Extract the [X, Y] coordinate from the center of the cell holding the provided text.  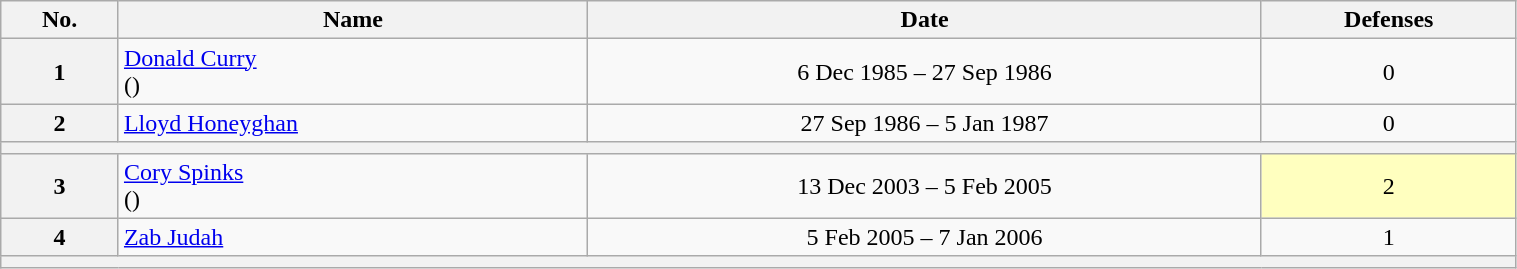
6 Dec 1985 – 27 Sep 1986 [925, 72]
Cory Spinks() [352, 186]
Lloyd Honeyghan [352, 123]
Donald Curry() [352, 72]
5 Feb 2005 – 7 Jan 2006 [925, 237]
Defenses [1388, 20]
No. [60, 20]
3 [60, 186]
Name [352, 20]
Zab Judah [352, 237]
Date [925, 20]
27 Sep 1986 – 5 Jan 1987 [925, 123]
13 Dec 2003 – 5 Feb 2005 [925, 186]
4 [60, 237]
